Determine the (x, y) coordinate at the center of the cell enclosing the given text.  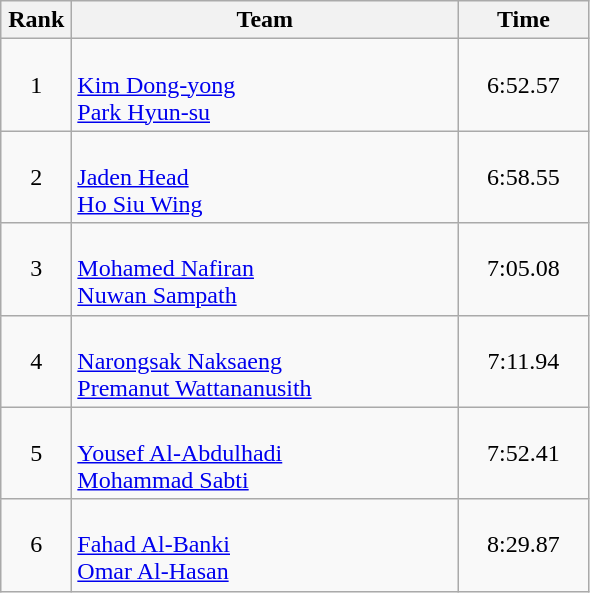
7:52.41 (524, 453)
6:52.57 (524, 85)
4 (36, 361)
Mohamed NafiranNuwan Sampath (265, 269)
3 (36, 269)
2 (36, 177)
Rank (36, 20)
Yousef Al-AbdulhadiMohammad Sabti (265, 453)
5 (36, 453)
7:05.08 (524, 269)
1 (36, 85)
7:11.94 (524, 361)
Kim Dong-yongPark Hyun-su (265, 85)
Narongsak NaksaengPremanut Wattananusith (265, 361)
Fahad Al-BankiOmar Al-Hasan (265, 545)
Team (265, 20)
Time (524, 20)
6:58.55 (524, 177)
Jaden HeadHo Siu Wing (265, 177)
6 (36, 545)
8:29.87 (524, 545)
